Find where the given text appears and provide that cell's center as [x, y] coordinate. 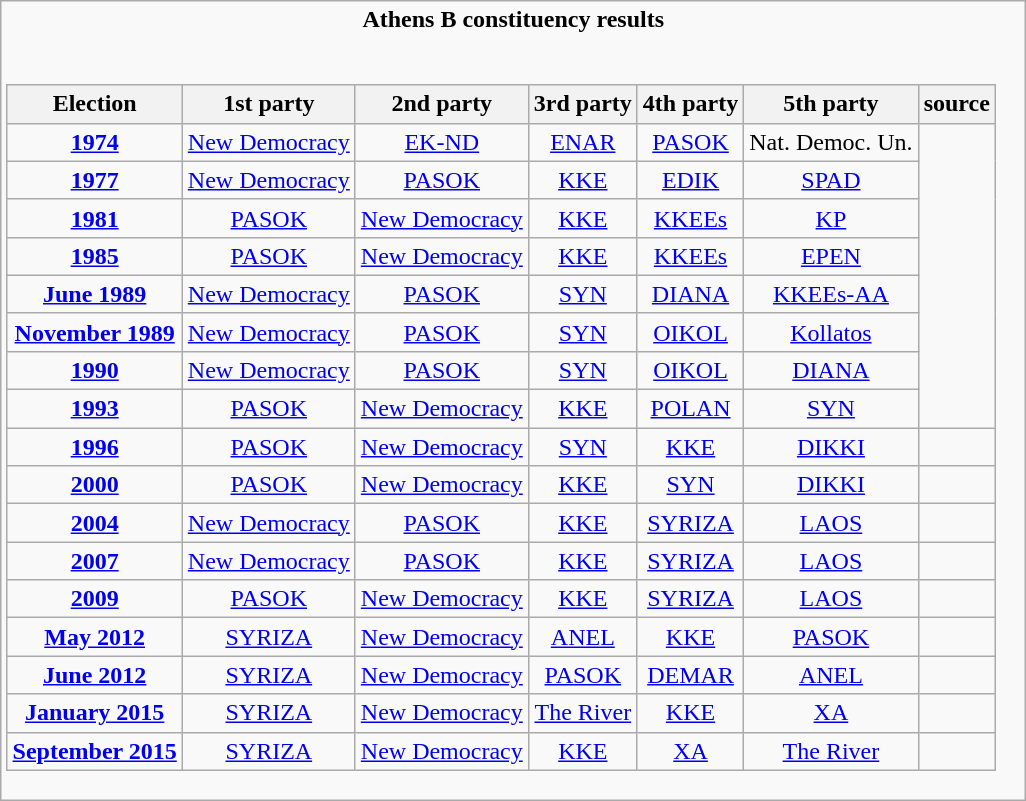
EDIK [690, 180]
5th party [831, 104]
Kollatos [831, 332]
4th party [690, 104]
KKEEs-AA [831, 294]
May 2012 [94, 637]
EPEN [831, 256]
2009 [94, 599]
KP [831, 218]
1985 [94, 256]
SPAD [831, 180]
1st party [268, 104]
2000 [94, 485]
2004 [94, 523]
June 2012 [94, 675]
1977 [94, 180]
ENAR [582, 142]
1981 [94, 218]
September 2015 [94, 751]
June 1989 [94, 294]
January 2015 [94, 713]
2nd party [442, 104]
1993 [94, 409]
EK-ND [442, 142]
Election [94, 104]
1974 [94, 142]
DEMAR [690, 675]
1990 [94, 370]
1996 [94, 447]
Nat. Democ. Un. [831, 142]
2007 [94, 561]
POLAN [690, 409]
November 1989 [94, 332]
3rd party [582, 104]
source [956, 104]
